For the text-containing cell, return its midpoint in [x, y] coordinate format. 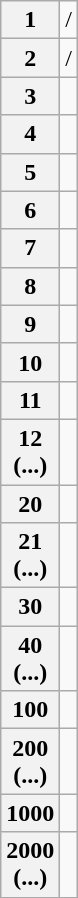
8 [30, 286]
4 [30, 134]
100 [30, 710]
10 [30, 362]
30 [30, 607]
2 [30, 58]
5 [30, 172]
2000(...) [30, 864]
1 [30, 20]
6 [30, 210]
12(...) [30, 452]
11 [30, 400]
3 [30, 96]
7 [30, 248]
21(...) [30, 556]
20 [30, 503]
200(...) [30, 762]
1000 [30, 813]
9 [30, 324]
40(...) [30, 658]
